Find where the given text appears and provide that cell's center as [x, y] coordinate. 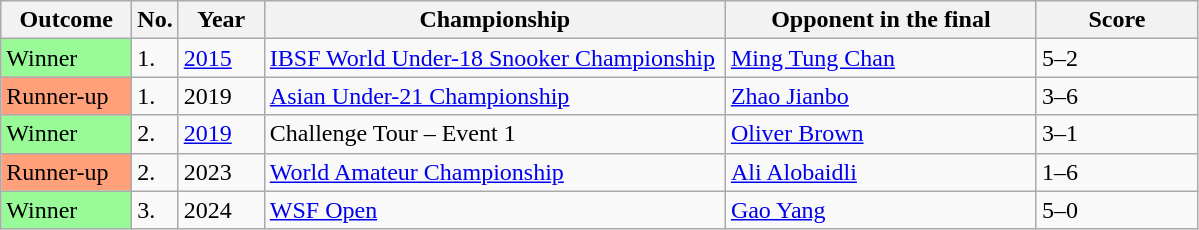
2024 [221, 210]
IBSF World Under-18 Snooker Championship [494, 58]
Championship [494, 20]
1–6 [1116, 172]
2023 [221, 172]
Challenge Tour – Event 1 [494, 134]
Score [1116, 20]
Gao Yang [880, 210]
No. [155, 20]
Year [221, 20]
Oliver Brown [880, 134]
Ali Alobaidli [880, 172]
2015 [221, 58]
3. [155, 210]
5–0 [1116, 210]
5–2 [1116, 58]
3–1 [1116, 134]
WSF Open [494, 210]
Asian Under-21 Championship [494, 96]
Zhao Jianbo [880, 96]
Ming Tung Chan [880, 58]
World Amateur Championship [494, 172]
Outcome [66, 20]
3–6 [1116, 96]
Opponent in the final [880, 20]
